Search for the cell housing the specified text and yield its [x, y] center coordinate. 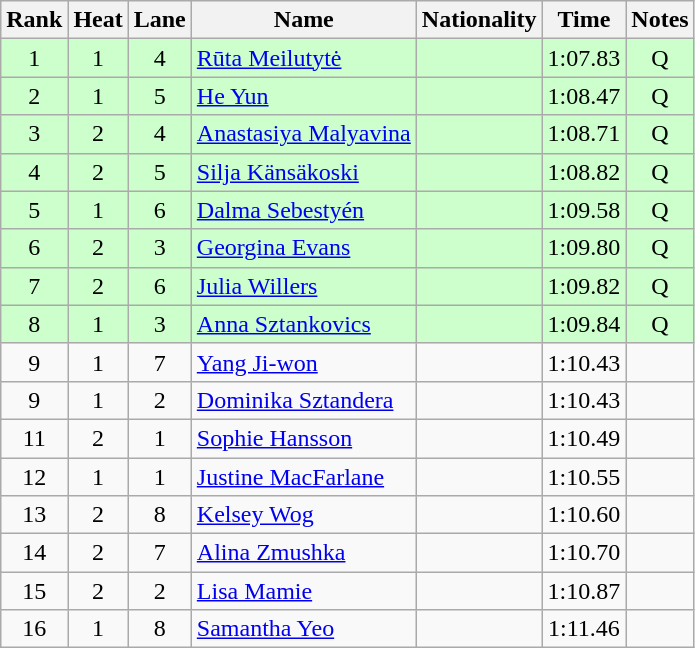
14 [34, 553]
1:09.58 [584, 210]
1:08.71 [584, 134]
Georgina Evans [304, 248]
Dominika Sztandera [304, 400]
1:10.60 [584, 515]
Lane [160, 20]
1:09.84 [584, 324]
1:09.80 [584, 248]
Alina Zmushka [304, 553]
Name [304, 20]
Anastasiya Malyavina [304, 134]
Sophie Hansson [304, 438]
He Yun [304, 96]
Lisa Mamie [304, 591]
Rūta Meilutytė [304, 58]
Heat [98, 20]
Time [584, 20]
Kelsey Wog [304, 515]
1:07.83 [584, 58]
Dalma Sebestyén [304, 210]
16 [34, 629]
Samantha Yeo [304, 629]
Julia Willers [304, 286]
Justine MacFarlane [304, 477]
1:11.46 [584, 629]
1:10.49 [584, 438]
Notes [660, 20]
1:10.70 [584, 553]
Nationality [479, 20]
1:09.82 [584, 286]
Rank [34, 20]
15 [34, 591]
1:10.87 [584, 591]
13 [34, 515]
11 [34, 438]
1:08.82 [584, 172]
1:10.55 [584, 477]
Silja Känsäkoski [304, 172]
Yang Ji-won [304, 362]
1:08.47 [584, 96]
12 [34, 477]
Anna Sztankovics [304, 324]
